Locate the cell with the specified text and output its (X, Y) center coordinate. 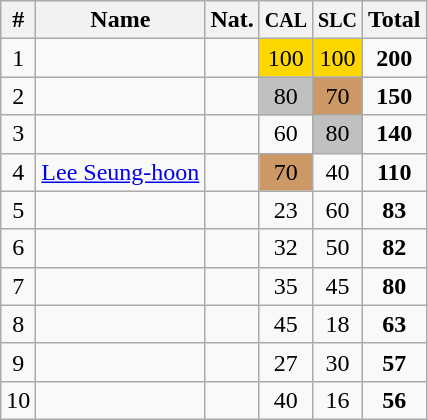
35 (286, 286)
56 (394, 400)
63 (394, 324)
16 (338, 400)
27 (286, 362)
110 (394, 172)
200 (394, 58)
18 (338, 324)
# (18, 20)
30 (338, 362)
Lee Seung-hoon (120, 172)
57 (394, 362)
SLC (338, 20)
Name (120, 20)
2 (18, 96)
83 (394, 210)
7 (18, 286)
5 (18, 210)
10 (18, 400)
1 (18, 58)
3 (18, 134)
23 (286, 210)
50 (338, 248)
6 (18, 248)
Nat. (232, 20)
CAL (286, 20)
8 (18, 324)
150 (394, 96)
4 (18, 172)
Total (394, 20)
140 (394, 134)
82 (394, 248)
9 (18, 362)
32 (286, 248)
